Return the [x, y] coordinate for the center point of the cell that contains the specified text.  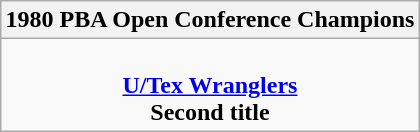
1980 PBA Open Conference Champions [210, 20]
U/Tex Wranglers Second title [210, 85]
